Find where the given text appears and provide that cell's center as (X, Y) coordinate. 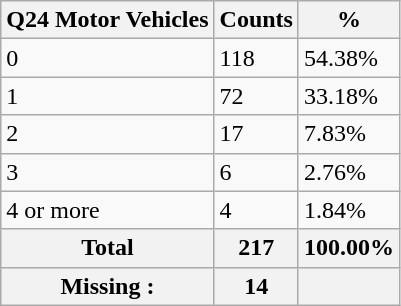
0 (108, 58)
Missing : (108, 286)
72 (256, 96)
1.84% (348, 210)
2.76% (348, 172)
7.83% (348, 134)
3 (108, 172)
Q24 Motor Vehicles (108, 20)
54.38% (348, 58)
100.00% (348, 248)
Counts (256, 20)
14 (256, 286)
% (348, 20)
Total (108, 248)
2 (108, 134)
4 or more (108, 210)
1 (108, 96)
217 (256, 248)
6 (256, 172)
4 (256, 210)
33.18% (348, 96)
118 (256, 58)
17 (256, 134)
